Determine the (x, y) coordinate at the center of the cell enclosing the given text.  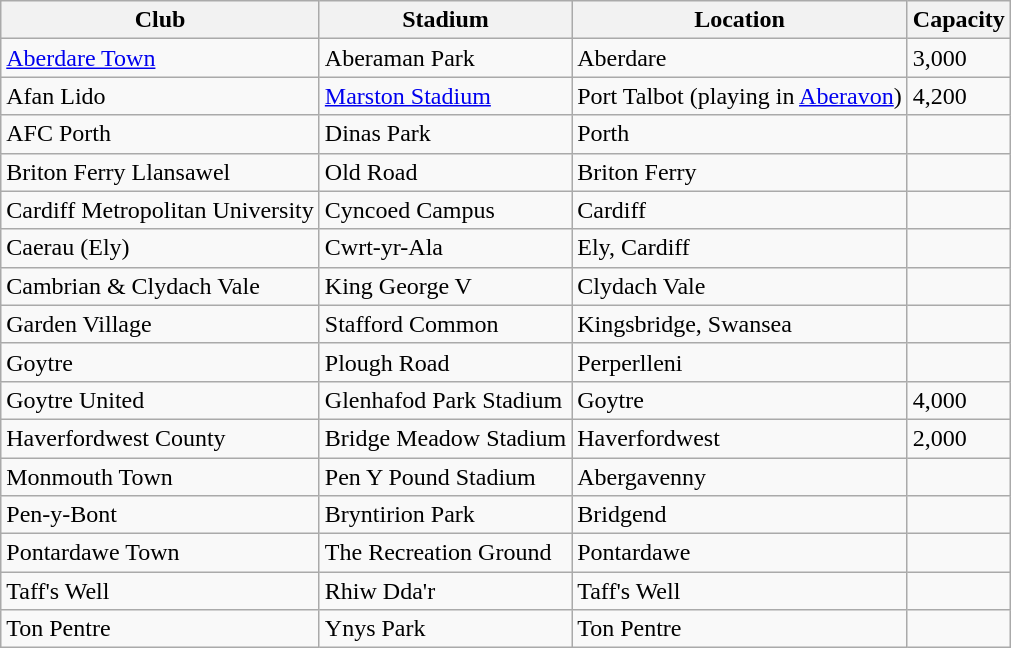
Club (160, 20)
Aberdare (740, 58)
Cyncoed Campus (445, 210)
Old Road (445, 172)
Goytre United (160, 400)
Abergavenny (740, 477)
Location (740, 20)
Bridge Meadow Stadium (445, 438)
Cardiff (740, 210)
Cardiff Metropolitan University (160, 210)
Plough Road (445, 362)
Stadium (445, 20)
Cwrt-yr-Ala (445, 248)
The Recreation Ground (445, 553)
Stafford Common (445, 324)
Pen-y-Bont (160, 515)
Bryntirion Park (445, 515)
Briton Ferry (740, 172)
Aberdare Town (160, 58)
Dinas Park (445, 134)
4,000 (958, 400)
Ynys Park (445, 629)
Monmouth Town (160, 477)
Porth (740, 134)
Aberaman Park (445, 58)
Briton Ferry Llansawel (160, 172)
Kingsbridge, Swansea (740, 324)
Capacity (958, 20)
Afan Lido (160, 96)
3,000 (958, 58)
Bridgend (740, 515)
2,000 (958, 438)
4,200 (958, 96)
Pontardawe (740, 553)
AFC Porth (160, 134)
Garden Village (160, 324)
Haverfordwest County (160, 438)
Pen Y Pound Stadium (445, 477)
Port Talbot (playing in Aberavon) (740, 96)
Marston Stadium (445, 96)
Ely, Cardiff (740, 248)
Rhiw Dda'r (445, 591)
Clydach Vale (740, 286)
Caerau (Ely) (160, 248)
Haverfordwest (740, 438)
Cambrian & Clydach Vale (160, 286)
Perperlleni (740, 362)
King George V (445, 286)
Pontardawe Town (160, 553)
Glenhafod Park Stadium (445, 400)
